Output the [x, y] coordinate of the center of the cell containing the given text.  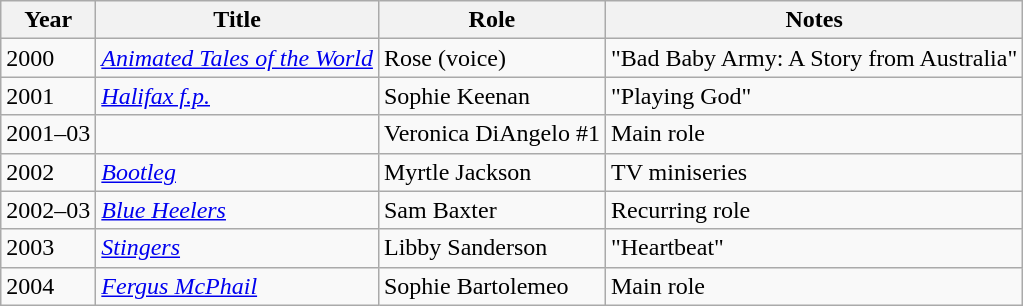
2000 [48, 58]
Rose (voice) [492, 58]
Sophie Keenan [492, 96]
2002–03 [48, 210]
Role [492, 20]
Sam Baxter [492, 210]
2003 [48, 248]
Stingers [238, 248]
"Heartbeat" [814, 248]
2001–03 [48, 134]
Year [48, 20]
Notes [814, 20]
Bootleg [238, 172]
2002 [48, 172]
Recurring role [814, 210]
"Bad Baby Army: A Story from Australia" [814, 58]
Fergus McPhail [238, 286]
Veronica DiAngelo #1 [492, 134]
2004 [48, 286]
Halifax f.p. [238, 96]
TV miniseries [814, 172]
Myrtle Jackson [492, 172]
Blue Heelers [238, 210]
"Playing God" [814, 96]
2001 [48, 96]
Sophie Bartolemeo [492, 286]
Libby Sanderson [492, 248]
Animated Tales of the World [238, 58]
Title [238, 20]
